From the cell containing the given text, extract its center point as [X, Y] coordinate. 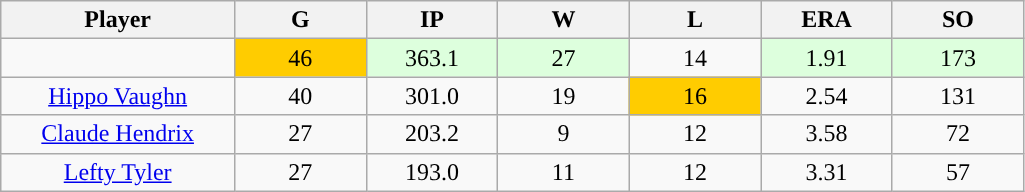
46 [301, 58]
57 [958, 172]
131 [958, 96]
IP [432, 20]
2.54 [827, 96]
Claude Hendrix [118, 134]
9 [564, 134]
203.2 [432, 134]
1.91 [827, 58]
L [695, 20]
40 [301, 96]
19 [564, 96]
173 [958, 58]
SO [958, 20]
3.31 [827, 172]
72 [958, 134]
G [301, 20]
363.1 [432, 58]
Player [118, 20]
193.0 [432, 172]
W [564, 20]
16 [695, 96]
Hippo Vaughn [118, 96]
11 [564, 172]
Lefty Tyler [118, 172]
301.0 [432, 96]
ERA [827, 20]
14 [695, 58]
3.58 [827, 134]
